Capture the cell that displays the provided text and extract its [X, Y] central coordinate. 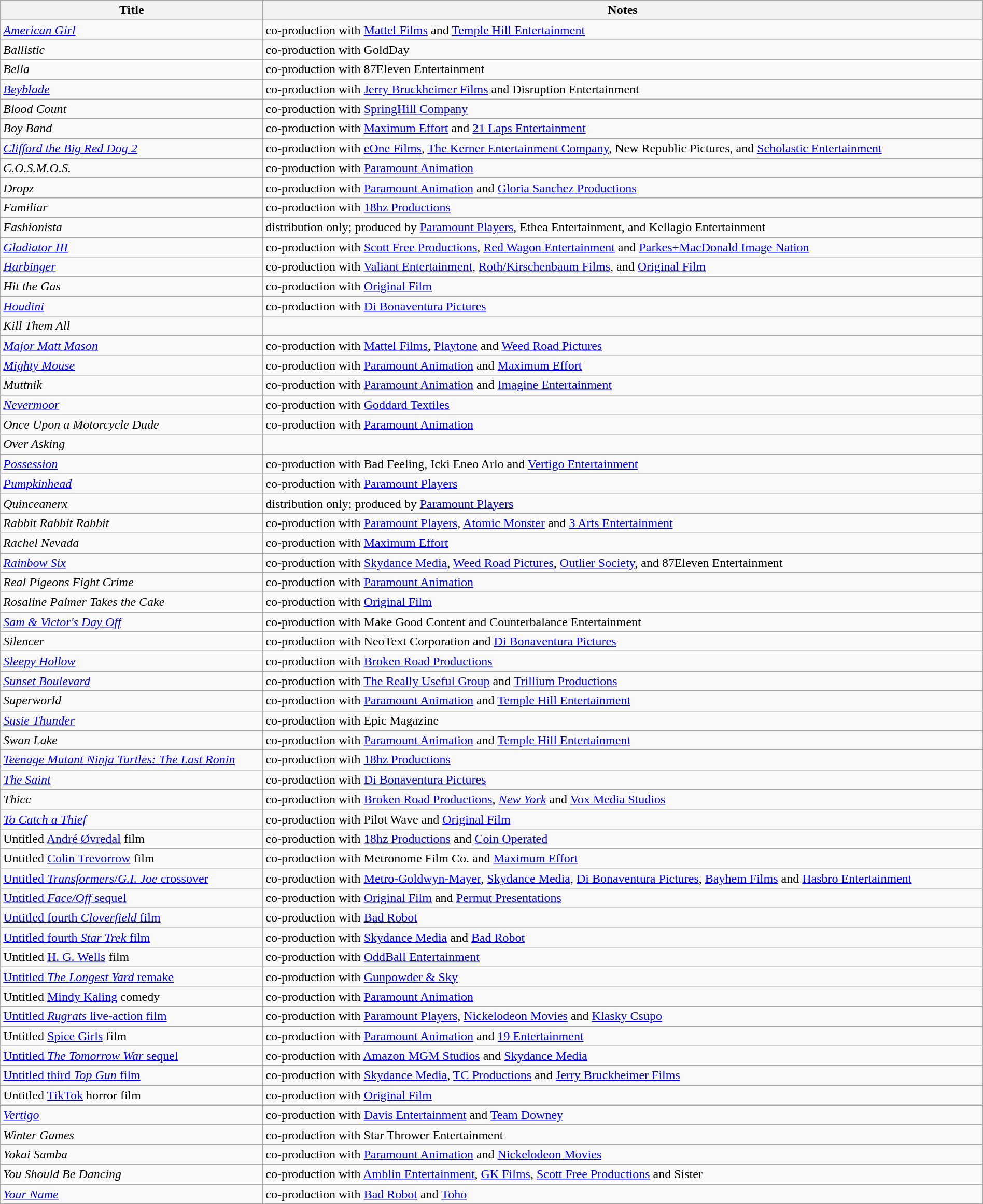
Rabbit Rabbit Rabbit [132, 523]
Untitled Face/Off sequel [132, 898]
Once Upon a Motorcycle Dude [132, 424]
Boy Band [132, 129]
co-production with Broken Road Productions [623, 661]
Gladiator III [132, 247]
co-production with Paramount Animation and Imagine Entertainment [623, 385]
co-production with Amazon MGM Studios and Skydance Media [623, 1056]
American Girl [132, 30]
Sleepy Hollow [132, 661]
Untitled The Tomorrow War sequel [132, 1056]
co-production with Broken Road Productions, New York and Vox Media Studios [623, 799]
Nevermoor [132, 405]
Over Asking [132, 444]
co-production with Paramount Players [623, 484]
co-production with Paramount Players, Nickelodeon Movies and Klasky Csupo [623, 1016]
Rachel Nevada [132, 543]
co-production with Bad Robot and Toho [623, 1194]
You Should Be Dancing [132, 1174]
co-production with Jerry Bruckheimer Films and Disruption Entertainment [623, 89]
co-production with Amblin Entertainment, GK Films, Scott Free Productions and Sister [623, 1174]
Ballistic [132, 50]
Harbinger [132, 267]
co-production with Paramount Animation and 19 Entertainment [623, 1036]
Superworld [132, 701]
Possession [132, 464]
Pumpkinhead [132, 484]
co-production with Epic Magazine [623, 720]
co-production with Mattel Films, Playtone and Weed Road Pictures [623, 346]
Teenage Mutant Ninja Turtles: The Last Ronin [132, 760]
Houdini [132, 306]
Susie Thunder [132, 720]
co-production with Skydance Media, Weed Road Pictures, Outlier Society, and 87Eleven Entertainment [623, 562]
co-production with Bad Feeling, Icki Eneo Arlo and Vertigo Entertainment [623, 464]
co-production with Bad Robot [623, 918]
Untitled third Top Gun film [132, 1075]
co-production with Paramount Animation and Gloria Sanchez Productions [623, 188]
co-production with OddBall Entertainment [623, 957]
co-production with Paramount Players, Atomic Monster and 3 Arts Entertainment [623, 523]
Real Pigeons Fight Crime [132, 583]
co-production with Gunpowder & Sky [623, 977]
co-production with SpringHill Company [623, 109]
co-production with Original Film and Permut Presentations [623, 898]
Major Matt Mason [132, 346]
Familiar [132, 207]
Notes [623, 10]
co-production with Maximum Effort [623, 543]
co-production with Valiant Entertainment, Roth/Kirschenbaum Films, and Original Film [623, 267]
distribution only; produced by Paramount Players, Ethea Entertainment, and Kellagio Entertainment [623, 227]
co-production with Metro-Goldwyn-Mayer, Skydance Media, Di Bonaventura Pictures, Bayhem Films and Hasbro Entertainment [623, 879]
Untitled Transformers/G.I. Joe crossover [132, 879]
co-production with Paramount Animation and Maximum Effort [623, 365]
Silencer [132, 642]
Bella [132, 69]
Beyblade [132, 89]
Untitled Rugrats live-action film [132, 1016]
co-production with Pilot Wave and Original Film [623, 819]
Dropz [132, 188]
co-production with NeoText Corporation and Di Bonaventura Pictures [623, 642]
Untitled fourth Star Trek film [132, 938]
co-production with Mattel Films and Temple Hill Entertainment [623, 30]
Untitled H. G. Wells film [132, 957]
co-production with Davis Entertainment and Team Downey [623, 1115]
Clifford the Big Red Dog 2 [132, 148]
Rainbow Six [132, 562]
co-production with Make Good Content and Counterbalance Entertainment [623, 622]
Blood Count [132, 109]
Untitled Spice Girls film [132, 1036]
Quinceanerx [132, 503]
Mighty Mouse [132, 365]
co-production with 18hz Productions and Coin Operated [623, 839]
Untitled The Longest Yard remake [132, 977]
co-production with Goddard Textiles [623, 405]
Kill Them All [132, 326]
co-production with 87Eleven Entertainment [623, 69]
Untitled fourth Cloverfield film [132, 918]
Vertigo [132, 1115]
Swan Lake [132, 740]
co-production with Metronome Film Co. and Maximum Effort [623, 858]
Yokai Samba [132, 1154]
Fashionista [132, 227]
Untitled TikTok horror film [132, 1095]
Thicc [132, 799]
co-production with Maximum Effort and 21 Laps Entertainment [623, 129]
To Catch a Thief [132, 819]
Hit the Gas [132, 287]
Untitled Mindy Kaling comedy [132, 997]
co-production with Star Thrower Entertainment [623, 1135]
Rosaline Palmer Takes the Cake [132, 602]
co-production with Skydance Media, TC Productions and Jerry Bruckheimer Films [623, 1075]
co-production with Skydance Media and Bad Robot [623, 938]
co-production with Paramount Animation and Nickelodeon Movies [623, 1154]
co-production with eOne Films, The Kerner Entertainment Company, New Republic Pictures, and Scholastic Entertainment [623, 148]
Untitled André Øvredal film [132, 839]
Sunset Boulevard [132, 681]
Your Name [132, 1194]
Muttnik [132, 385]
The Saint [132, 780]
co-production with GoldDay [623, 50]
distribution only; produced by Paramount Players [623, 503]
Untitled Colin Trevorrow film [132, 858]
co-production with The Really Useful Group and Trillium Productions [623, 681]
C.O.S.M.O.S. [132, 168]
co-production with Scott Free Productions, Red Wagon Entertainment and Parkes+MacDonald Image Nation [623, 247]
Title [132, 10]
Sam & Victor's Day Off [132, 622]
Winter Games [132, 1135]
